Return the (x, y) coordinate for the center point of the cell that contains the specified text.  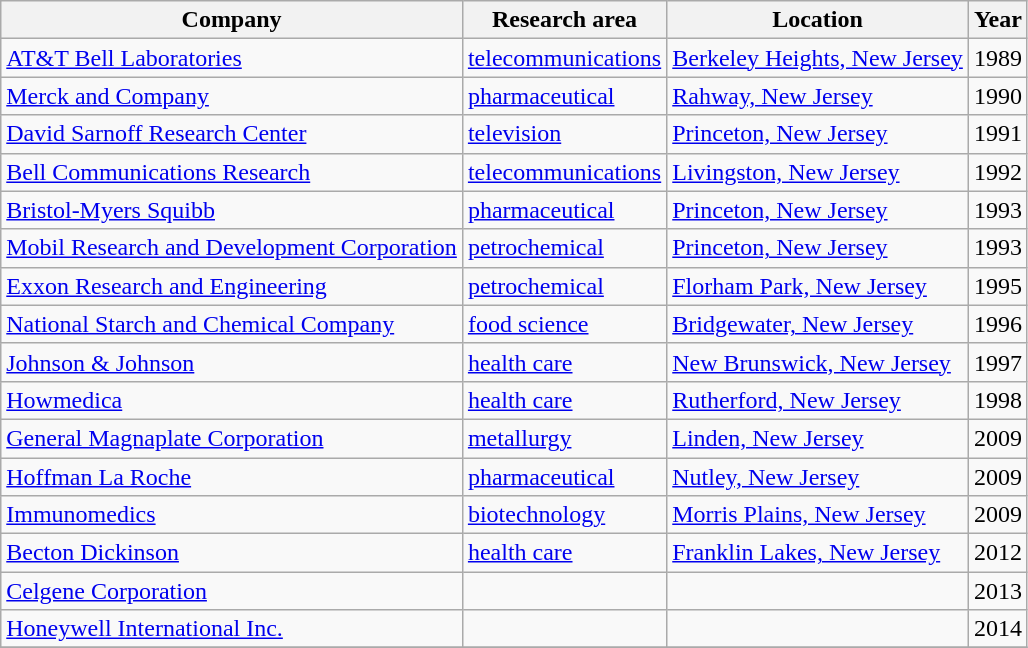
Linden, New Jersey (818, 438)
General Magnaplate Corporation (232, 438)
1997 (998, 362)
Rahway, New Jersey (818, 96)
1989 (998, 58)
Franklin Lakes, New Jersey (818, 553)
food science (564, 324)
Howmedica (232, 400)
Livingston, New Jersey (818, 172)
Merck and Company (232, 96)
Research area (564, 20)
Exxon Research and Engineering (232, 286)
Bell Communications Research (232, 172)
1991 (998, 134)
Bristol-Myers Squibb (232, 210)
1992 (998, 172)
New Brunswick, New Jersey (818, 362)
Location (818, 20)
Florham Park, New Jersey (818, 286)
Bridgewater, New Jersey (818, 324)
National Starch and Chemical Company (232, 324)
television (564, 134)
1995 (998, 286)
Honeywell International Inc. (232, 629)
metallurgy (564, 438)
Immunomedics (232, 515)
Company (232, 20)
Rutherford, New Jersey (818, 400)
Celgene Corporation (232, 591)
2012 (998, 553)
biotechnology (564, 515)
2014 (998, 629)
Hoffman La Roche (232, 477)
David Sarnoff Research Center (232, 134)
Berkeley Heights, New Jersey (818, 58)
1990 (998, 96)
Johnson & Johnson (232, 362)
Mobil Research and Development Corporation (232, 248)
1998 (998, 400)
Year (998, 20)
2013 (998, 591)
Becton Dickinson (232, 553)
AT&T Bell Laboratories (232, 58)
Nutley, New Jersey (818, 477)
Morris Plains, New Jersey (818, 515)
1996 (998, 324)
